From the cell containing the given text, extract its center point as [X, Y] coordinate. 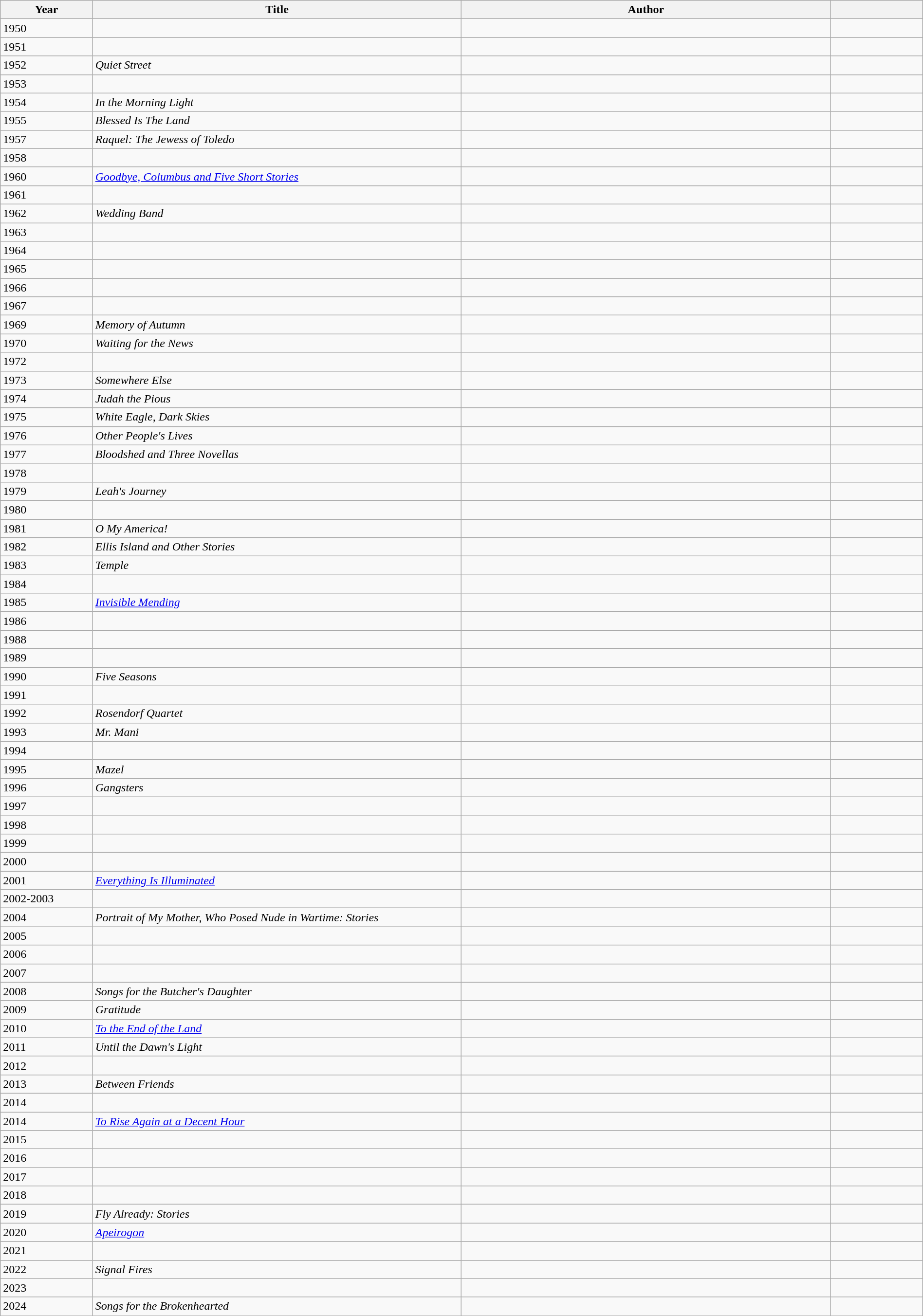
1983 [47, 566]
Year [47, 10]
1974 [47, 399]
To Rise Again at a Decent Hour [277, 1121]
1967 [47, 306]
2021 [47, 1251]
Apeirogon [277, 1232]
1979 [47, 491]
1991 [47, 695]
1990 [47, 676]
2011 [47, 1047]
Temple [277, 566]
Everything Is Illuminated [277, 880]
1985 [47, 603]
To the End of the Land [277, 1028]
Songs for the Brokenhearted [277, 1306]
1954 [47, 102]
Ellis Island and Other Stories [277, 547]
1955 [47, 121]
1963 [47, 232]
In the Morning Light [277, 102]
1996 [47, 787]
1951 [47, 47]
1973 [47, 380]
Bloodshed and Three Novellas [277, 454]
1975 [47, 417]
2019 [47, 1214]
2006 [47, 954]
1992 [47, 713]
1982 [47, 547]
Five Seasons [277, 676]
1950 [47, 28]
2004 [47, 917]
1964 [47, 251]
1969 [47, 325]
Raquel: The Jewess of Toledo [277, 139]
1960 [47, 176]
1966 [47, 288]
Blessed Is The Land [277, 121]
1981 [47, 528]
Mazel [277, 769]
Goodbye, Columbus and Five Short Stories [277, 176]
Judah the Pious [277, 399]
1999 [47, 843]
2013 [47, 1084]
Quiet Street [277, 65]
2015 [47, 1140]
Title [277, 10]
1988 [47, 640]
2024 [47, 1306]
Other People's Lives [277, 436]
1965 [47, 269]
Gangsters [277, 787]
2001 [47, 880]
1994 [47, 750]
1980 [47, 510]
Between Friends [277, 1084]
1978 [47, 473]
1998 [47, 825]
2022 [47, 1269]
2017 [47, 1177]
1995 [47, 769]
Gratitude [277, 1010]
Fly Already: Stories [277, 1214]
Until the Dawn's Light [277, 1047]
1977 [47, 454]
Mr. Mani [277, 732]
Wedding Band [277, 213]
2023 [47, 1288]
Memory of Autumn [277, 325]
1984 [47, 584]
1957 [47, 139]
Leah's Journey [277, 491]
1962 [47, 213]
2002-2003 [47, 899]
Songs for the Butcher's Daughter [277, 991]
1952 [47, 65]
2007 [47, 973]
Somewhere Else [277, 380]
1961 [47, 195]
Author [646, 10]
1970 [47, 343]
2009 [47, 1010]
2010 [47, 1028]
2020 [47, 1232]
1986 [47, 621]
2005 [47, 936]
2008 [47, 991]
Invisible Mending [277, 603]
1989 [47, 658]
O My America! [277, 528]
2016 [47, 1158]
Waiting for the News [277, 343]
2012 [47, 1065]
1997 [47, 806]
Signal Fires [277, 1269]
1958 [47, 158]
2000 [47, 862]
White Eagle, Dark Skies [277, 417]
1953 [47, 84]
Rosendorf Quartet [277, 713]
1972 [47, 362]
1976 [47, 436]
2018 [47, 1195]
1993 [47, 732]
Portrait of My Mother, Who Posed Nude in Wartime: Stories [277, 917]
